Extract the [X, Y] coordinate from the center of the cell holding the provided text.  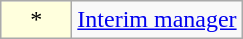
Interim manager [157, 20]
* [36, 20]
